Return the (X, Y) coordinate for the center point of the cell that contains the specified text.  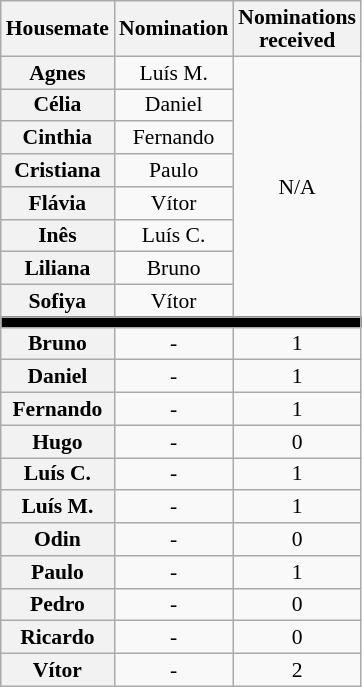
Housemate (58, 28)
Inês (58, 236)
Cinthia (58, 138)
2 (297, 670)
Cristiana (58, 170)
Odin (58, 540)
Agnes (58, 72)
Flávia (58, 204)
Hugo (58, 442)
Ricardo (58, 638)
Liliana (58, 268)
Célia (58, 106)
Nominationsreceived (297, 28)
Sofiya (58, 302)
Nomination (174, 28)
N/A (297, 186)
Pedro (58, 604)
